Provide the [X, Y] coordinate of the cell's center where the given text is located.  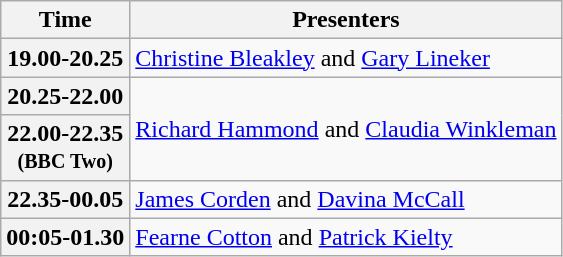
22.35-00.05 [66, 199]
Fearne Cotton and Patrick Kielty [346, 237]
Christine Bleakley and Gary Lineker [346, 58]
Richard Hammond and Claudia Winkleman [346, 128]
00:05-01.30 [66, 237]
Time [66, 20]
James Corden and Davina McCall [346, 199]
22.00-22.35 (BBC Two) [66, 148]
Presenters [346, 20]
19.00-20.25 [66, 58]
20.25-22.00 [66, 96]
